Determine the [x, y] coordinate at the center of the cell enclosing the given text.  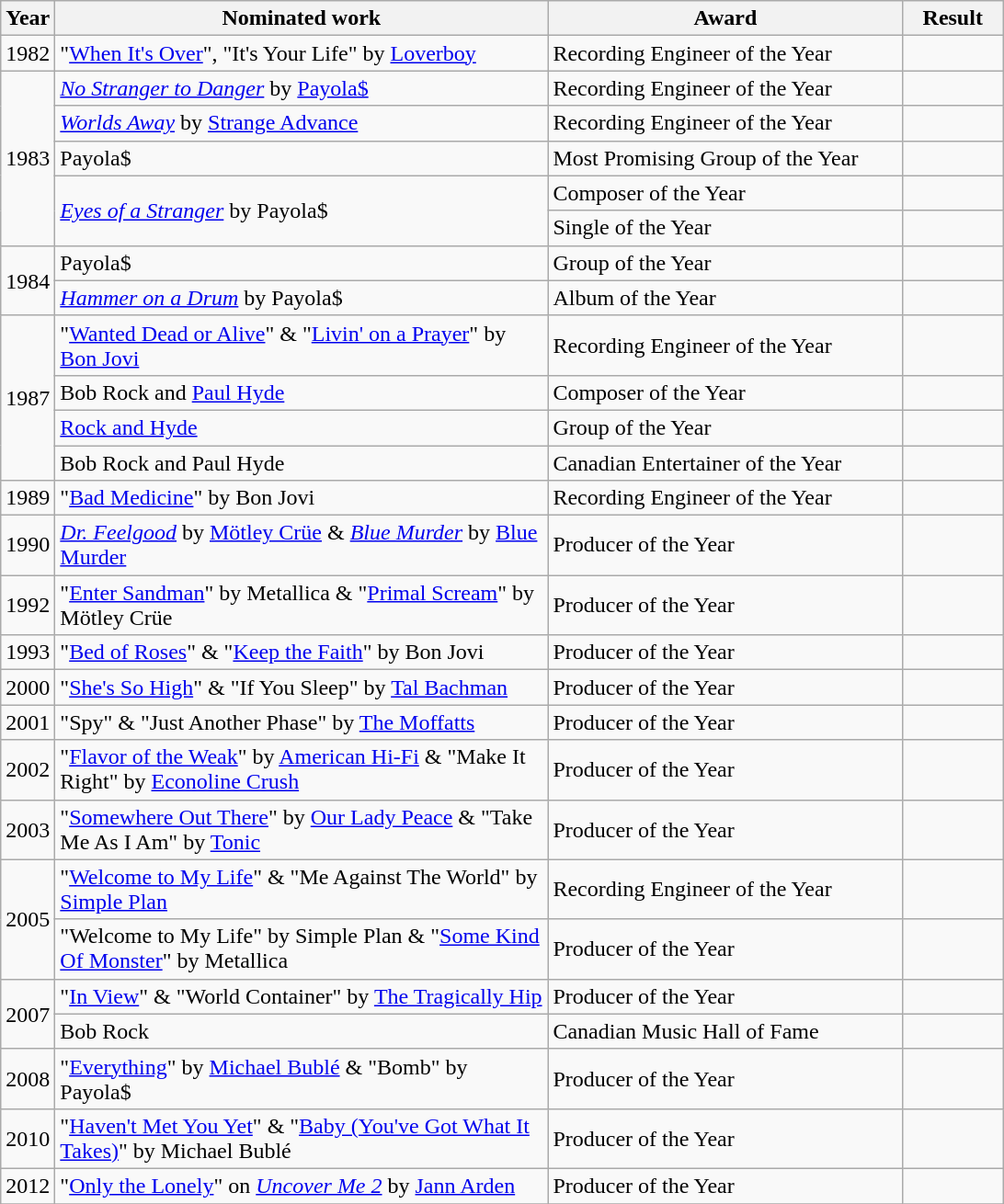
"Welcome to My Life" & "Me Against The World" by Simple Plan [302, 890]
2003 [28, 829]
Canadian Entertainer of the Year [725, 462]
"Enter Sandman" by Metallica & "Primal Scream" by Mötley Crüe [302, 605]
"Only the Lonely" on Uncover Me 2 by Jann Arden [302, 1186]
1983 [28, 158]
Bob Rock [302, 1031]
Single of the Year [725, 228]
No Stranger to Danger by Payola$ [302, 88]
2002 [28, 770]
"Bad Medicine" by Bon Jovi [302, 498]
1984 [28, 280]
1993 [28, 653]
2000 [28, 687]
Canadian Music Hall of Fame [725, 1031]
"Welcome to My Life" by Simple Plan & "Some Kind Of Monster" by Metallica [302, 948]
"She's So High" & "If You Sleep" by Tal Bachman [302, 687]
2012 [28, 1186]
1987 [28, 397]
Result [953, 18]
1982 [28, 53]
Most Promising Group of the Year [725, 158]
"In View" & "World Container" by The Tragically Hip [302, 996]
Album of the Year [725, 298]
Nominated work [302, 18]
1990 [28, 546]
1992 [28, 605]
"Somewhere Out There" by Our Lady Peace & "Take Me As I Am" by Tonic [302, 829]
"Flavor of the Weak" by American Hi-Fi & "Make It Right" by Econoline Crush [302, 770]
Worlds Away by Strange Advance [302, 123]
2005 [28, 919]
Award [725, 18]
Dr. Feelgood by Mötley Crüe & Blue Murder by Blue Murder [302, 546]
"Haven't Met You Yet" & "Baby (You've Got What It Takes)" by Michael Bublé [302, 1138]
Eyes of a Stranger by Payola$ [302, 210]
"Bed of Roses" & "Keep the Faith" by Bon Jovi [302, 653]
"Wanted Dead or Alive" & "Livin' on a Prayer" by Bon Jovi [302, 346]
2001 [28, 722]
2008 [28, 1079]
Hammer on a Drum by Payola$ [302, 298]
"When It's Over", "It's Your Life" by Loverboy [302, 53]
Year [28, 18]
2010 [28, 1138]
1989 [28, 498]
"Everything" by Michael Bublé & "Bomb" by Payola$ [302, 1079]
Rock and Hyde [302, 427]
"Spy" & "Just Another Phase" by The Moffatts [302, 722]
2007 [28, 1014]
